For the text-containing cell, return its midpoint in [X, Y] coordinate format. 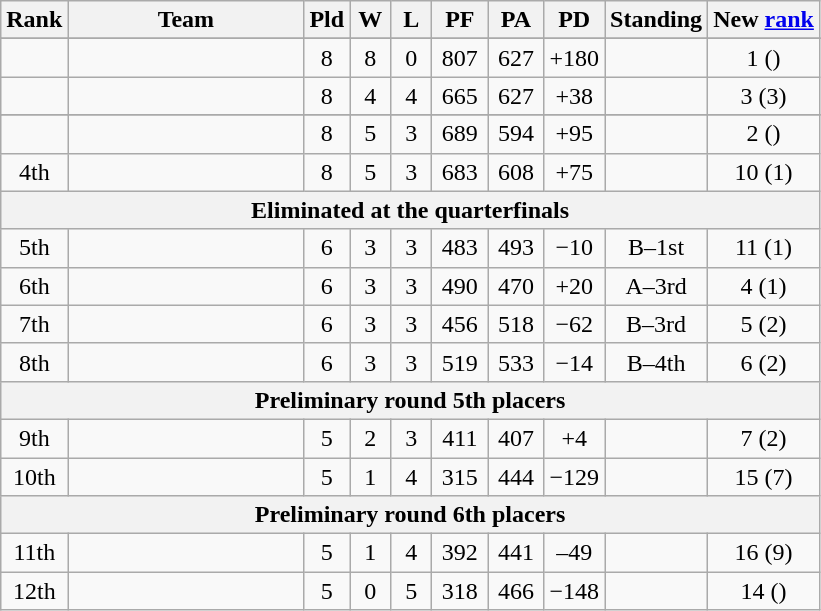
B–1st [656, 248]
W [370, 20]
14 () [764, 591]
A–3rd [656, 286]
533 [516, 362]
–49 [574, 553]
3 (3) [764, 96]
12th [34, 591]
5th [34, 248]
Pld [327, 20]
+38 [574, 96]
PA [516, 20]
L [412, 20]
16 (9) [764, 553]
594 [516, 134]
2 [370, 438]
B–4th [656, 362]
+4 [574, 438]
411 [460, 438]
470 [516, 286]
−148 [574, 591]
2 () [764, 134]
−14 [574, 362]
441 [516, 553]
519 [460, 362]
Standing [656, 20]
7 (2) [764, 438]
493 [516, 248]
665 [460, 96]
15 (7) [764, 477]
4th [34, 172]
807 [460, 58]
Rank [34, 20]
+95 [574, 134]
483 [460, 248]
392 [460, 553]
490 [460, 286]
Team [186, 20]
8th [34, 362]
1 () [764, 58]
315 [460, 477]
444 [516, 477]
New rank [764, 20]
−62 [574, 324]
6 (2) [764, 362]
456 [460, 324]
4 (1) [764, 286]
689 [460, 134]
+20 [574, 286]
608 [516, 172]
−129 [574, 477]
Eliminated at the quarterfinals [410, 210]
11 (1) [764, 248]
−10 [574, 248]
466 [516, 591]
Preliminary round 6th placers [410, 515]
407 [516, 438]
5 (2) [764, 324]
518 [516, 324]
PD [574, 20]
11th [34, 553]
PF [460, 20]
+75 [574, 172]
318 [460, 591]
B–3rd [656, 324]
+180 [574, 58]
6th [34, 286]
683 [460, 172]
10th [34, 477]
Preliminary round 5th placers [410, 400]
9th [34, 438]
7th [34, 324]
10 (1) [764, 172]
